Provide the [X, Y] coordinate of the cell's center where the given text is located.  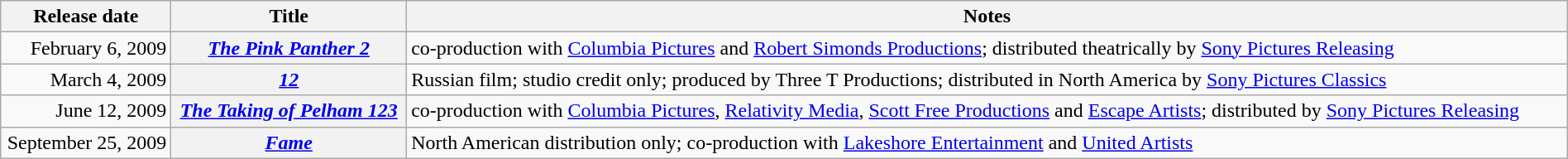
Russian film; studio credit only; produced by Three T Productions; distributed in North America by Sony Pictures Classics [987, 79]
The Taking of Pelham 123 [289, 111]
February 6, 2009 [86, 48]
Fame [289, 142]
March 4, 2009 [86, 79]
North American distribution only; co-production with Lakeshore Entertainment and United Artists [987, 142]
co-production with Columbia Pictures and Robert Simonds Productions; distributed theatrically by Sony Pictures Releasing [987, 48]
June 12, 2009 [86, 111]
The Pink Panther 2 [289, 48]
12 [289, 79]
Release date [86, 17]
co-production with Columbia Pictures, Relativity Media, Scott Free Productions and Escape Artists; distributed by Sony Pictures Releasing [987, 111]
Title [289, 17]
September 25, 2009 [86, 142]
Notes [987, 17]
